Pinpoint the cell where the given text exists, returning its (X, Y) midpoint coordinate. 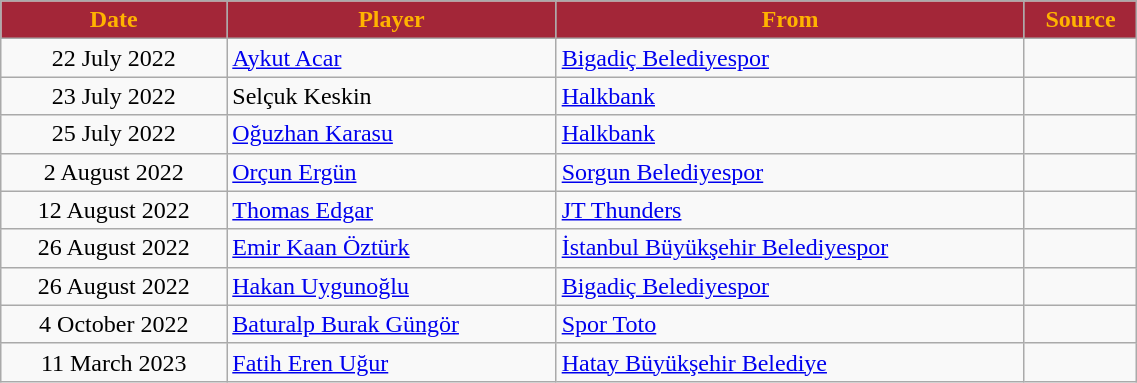
4 October 2022 (114, 324)
İstanbul Büyükşehir Belediyespor (790, 248)
2 August 2022 (114, 172)
From (790, 20)
Hatay Büyükşehir Belediye (790, 362)
Baturalp Burak Güngör (392, 324)
12 August 2022 (114, 210)
Sorgun Belediyespor (790, 172)
23 July 2022 (114, 96)
Source (1080, 20)
Hakan Uygunoğlu (392, 286)
Emir Kaan Öztürk (392, 248)
Thomas Edgar (392, 210)
Oğuzhan Karasu (392, 134)
Orçun Ergün (392, 172)
22 July 2022 (114, 58)
Selçuk Keskin (392, 96)
Fatih Eren Uğur (392, 362)
Spor Toto (790, 324)
25 July 2022 (114, 134)
Aykut Acar (392, 58)
Player (392, 20)
Date (114, 20)
JT Thunders (790, 210)
11 March 2023 (114, 362)
